Return the (X, Y) coordinate for the center point of the cell that contains the specified text.  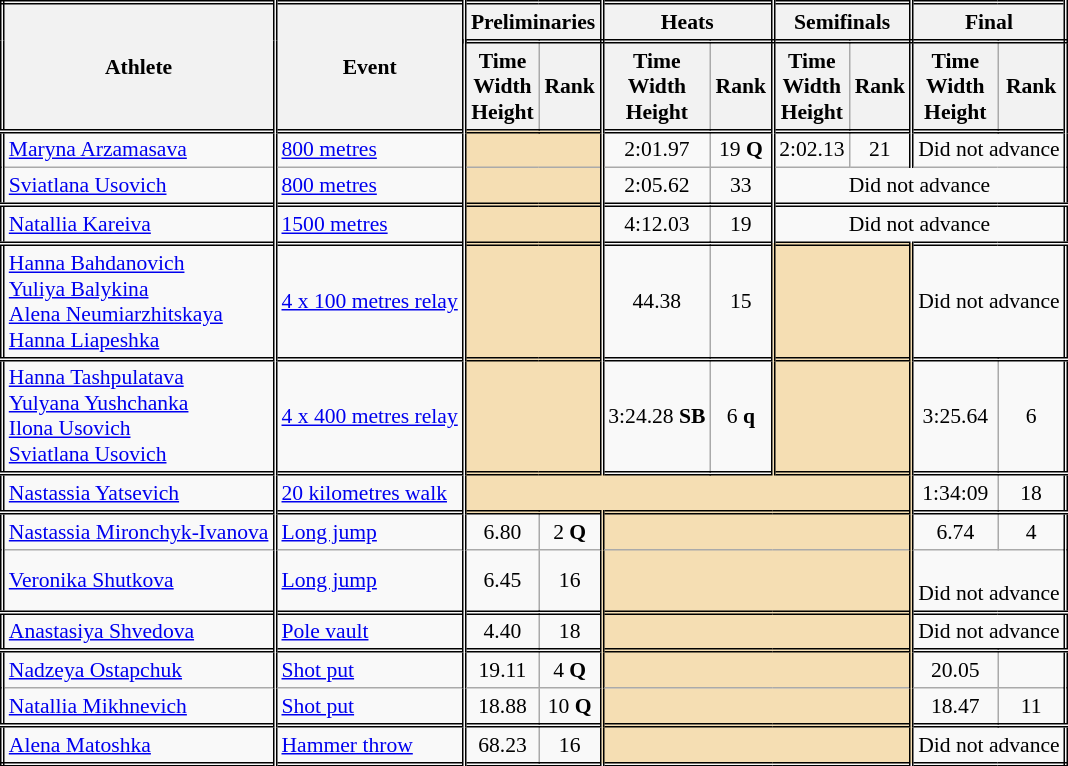
6.74 (955, 532)
21 (881, 150)
Natallia Kareiva (138, 224)
3:24.28 SB (656, 416)
Nastassia Mironchyk-Ivanova (138, 532)
2 Q (570, 532)
Semifinals (842, 22)
1500 metres (370, 224)
33 (742, 186)
1:34:09 (955, 494)
4:12.03 (656, 224)
19 Q (742, 150)
Hanna TashpulatavaYulyana YushchankaIlona UsovichSviatlana Usovich (138, 416)
4 x 100 metres relay (370, 302)
Natallia Mikhnevich (138, 706)
18.88 (502, 706)
15 (742, 302)
44.38 (656, 302)
4.40 (502, 632)
6 q (742, 416)
Maryna Arzamasava (138, 150)
Nadzeya Ostapchuk (138, 670)
10 Q (570, 706)
Sviatlana Usovich (138, 186)
Hammer throw (370, 744)
4 x 400 metres relay (370, 416)
Athlete (138, 67)
68.23 (502, 744)
18.47 (955, 706)
6 (1032, 416)
4 (1032, 532)
Nastassia Yatsevich (138, 494)
19 (742, 224)
3:25.64 (955, 416)
Event (370, 67)
20.05 (955, 670)
2:02.13 (812, 150)
2:01.97 (656, 150)
Veronika Shutkova (138, 582)
Heats (688, 22)
Anastasiya Shvedova (138, 632)
2:05.62 (656, 186)
Final (990, 22)
Hanna BahdanovichYuliya BalykinaAlena NeumiarzhitskayaHanna Liapeshka (138, 302)
11 (1032, 706)
Pole vault (370, 632)
Alena Matoshka (138, 744)
6.80 (502, 532)
19.11 (502, 670)
6.45 (502, 582)
4 Q (570, 670)
20 kilometres walk (370, 494)
Preliminaries (532, 22)
